For the text-containing cell, return its midpoint in [X, Y] coordinate format. 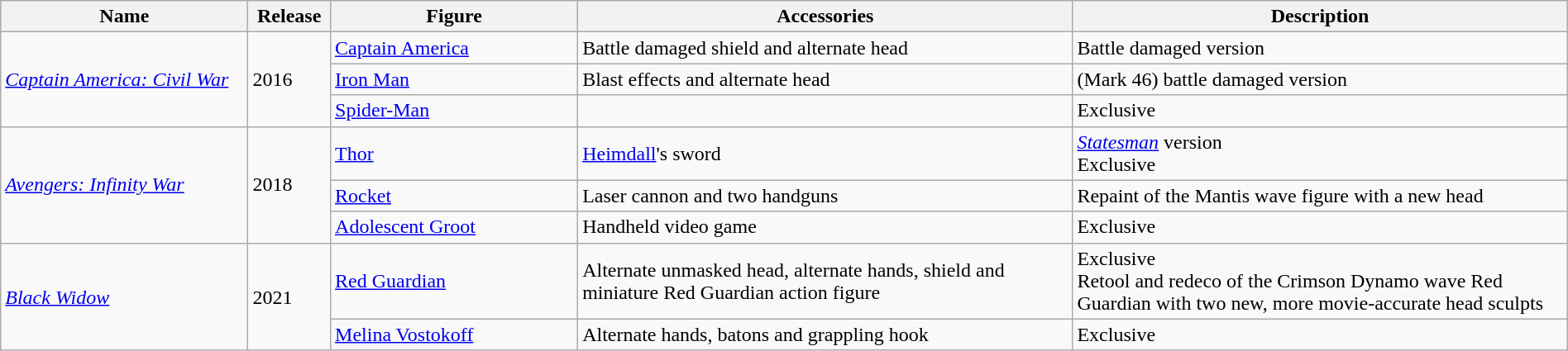
ExclusiveRetool and redeco of the Crimson Dynamo wave Red Guardian with two new, more movie-accurate head sculpts [1320, 281]
Red Guardian [455, 281]
Battle damaged version [1320, 48]
2021 [289, 296]
Repaint of the Mantis wave figure with a new head [1320, 196]
Iron Man [455, 79]
2018 [289, 185]
Alternate hands, batons and grappling hook [825, 334]
2016 [289, 79]
Adolescent Groot [455, 227]
Handheld video game [825, 227]
Figure [455, 17]
Captain America [455, 48]
Laser cannon and two handguns [825, 196]
Heimdall's sword [825, 154]
Accessories [825, 17]
Blast effects and alternate head [825, 79]
Description [1320, 17]
(Mark 46) battle damaged version [1320, 79]
Release [289, 17]
Black Widow [124, 296]
Spider-Man [455, 111]
Avengers: Infinity War [124, 185]
Melina Vostokoff [455, 334]
Alternate unmasked head, alternate hands, shield and miniature Red Guardian action figure [825, 281]
Statesman versionExclusive [1320, 154]
Rocket [455, 196]
Thor [455, 154]
Name [124, 17]
Battle damaged shield and alternate head [825, 48]
Captain America: Civil War [124, 79]
